Pinpoint the cell where the given text exists, returning its [X, Y] midpoint coordinate. 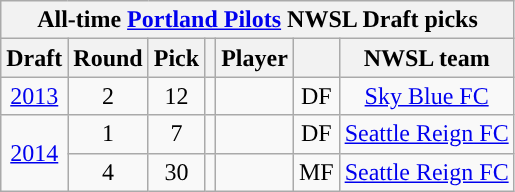
2014 [34, 153]
Pick [176, 58]
2 [108, 96]
7 [176, 134]
NWSL team [426, 58]
4 [108, 172]
12 [176, 96]
Round [108, 58]
2013 [34, 96]
30 [176, 172]
Player [255, 58]
1 [108, 134]
All-time Portland Pilots NWSL Draft picks [258, 20]
Sky Blue FC [426, 96]
MF [316, 172]
Draft [34, 58]
